For the text-containing cell, return its midpoint in (x, y) coordinate format. 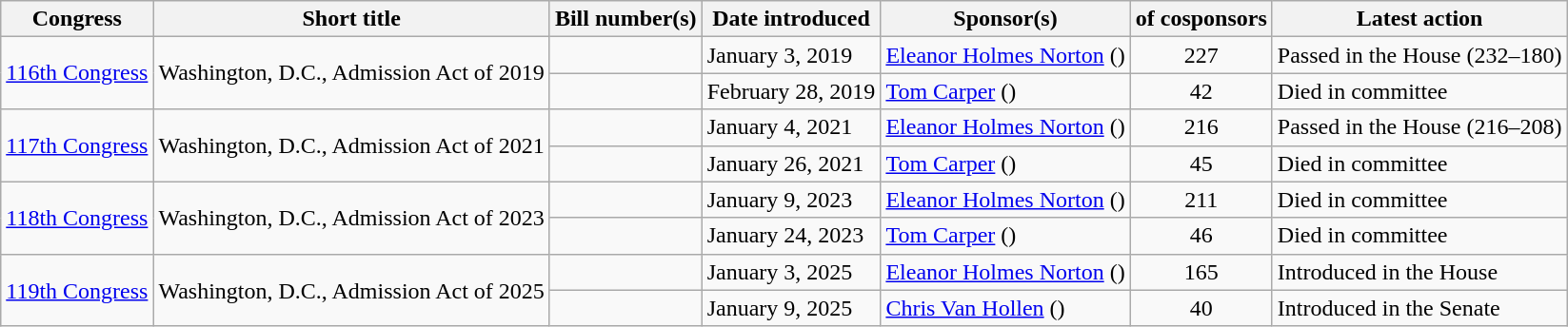
40 (1201, 308)
216 (1201, 127)
Washington, D.C., Admission Act of 2019 (351, 73)
165 (1201, 272)
Washington, D.C., Admission Act of 2021 (351, 145)
Date introduced (791, 19)
Latest action (1419, 19)
45 (1201, 163)
Introduced in the House (1419, 272)
118th Congress (77, 218)
January 3, 2025 (791, 272)
January 3, 2019 (791, 55)
February 28, 2019 (791, 91)
227 (1201, 55)
Passed in the House (216–208) (1419, 127)
116th Congress (77, 73)
Chris Van Hollen () (1005, 308)
Introduced in the Senate (1419, 308)
January 26, 2021 (791, 163)
January 4, 2021 (791, 127)
of cosponsors (1201, 19)
January 24, 2023 (791, 236)
Short title (351, 19)
Sponsor(s) (1005, 19)
January 9, 2025 (791, 308)
Passed in the House (232–180) (1419, 55)
January 9, 2023 (791, 200)
211 (1201, 200)
46 (1201, 236)
117th Congress (77, 145)
Congress (77, 19)
Washington, D.C., Admission Act of 2025 (351, 290)
Washington, D.C., Admission Act of 2023 (351, 218)
42 (1201, 91)
Bill number(s) (625, 19)
119th Congress (77, 290)
